Output the (x, y) coordinate of the center of the cell containing the given text.  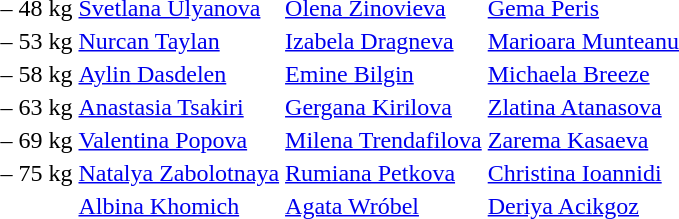
Gergana Kirilova (384, 107)
Emine Bilgin (384, 74)
Valentina Popova (179, 140)
Anastasia Tsakiri (179, 107)
Milena Trendafilova (384, 140)
Izabela Dragneva (384, 41)
Nurcan Taylan (179, 41)
Aylin Dasdelen (179, 74)
Rumiana Petkova (384, 173)
Natalya Zabolotnaya (179, 173)
